Search for the cell housing the specified text and yield its (x, y) center coordinate. 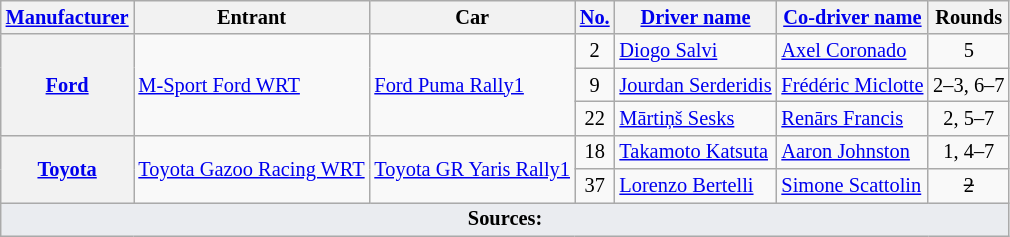
1, 4–7 (968, 152)
Diogo Salvi (696, 51)
2, 5–7 (968, 118)
Simone Scattolin (853, 186)
Manufacturer (68, 17)
Car (472, 17)
Toyota (68, 168)
Takamoto Katsuta (696, 152)
M-Sport Ford WRT (252, 84)
5 (968, 51)
37 (595, 186)
Ford (68, 84)
Driver name (696, 17)
2–3, 6–7 (968, 85)
18 (595, 152)
Entrant (252, 17)
9 (595, 85)
22 (595, 118)
No. (595, 17)
Jourdan Serderidis (696, 85)
Toyota GR Yaris Rally1 (472, 168)
Co-driver name (853, 17)
Aaron Johnston (853, 152)
Toyota Gazoo Racing WRT (252, 168)
Rounds (968, 17)
Frédéric Miclotte (853, 85)
Renārs Francis (853, 118)
Lorenzo Bertelli (696, 186)
Axel Coronado (853, 51)
Sources: (506, 219)
Mārtiņš Sesks (696, 118)
Ford Puma Rally1 (472, 84)
